Scan for the cell matching the given text and deliver its (X, Y) coordinate at center. 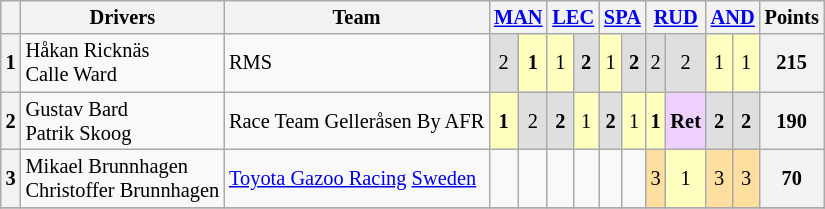
Race Team Gelleråsen By AFR (356, 121)
LEC (573, 17)
Points (792, 17)
Team (356, 17)
MAN (518, 17)
Drivers (123, 17)
AND (733, 17)
70 (792, 178)
Gustav Bard Patrik Skoog (123, 121)
Mikael Brunnhagen Christoffer Brunnhagen (123, 178)
RMS (356, 63)
Ret (686, 121)
190 (792, 121)
SPA (622, 17)
215 (792, 63)
RUD (676, 17)
Toyota Gazoo Racing Sweden (356, 178)
Håkan Ricknäs Calle Ward (123, 63)
